Scan for the cell matching the given text and deliver its [X, Y] coordinate at center. 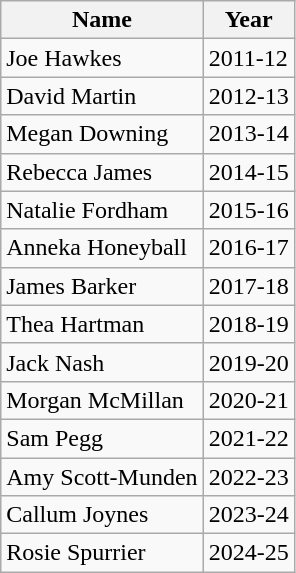
2019-20 [248, 362]
Anneka Honeyball [102, 248]
2023-24 [248, 515]
2021-22 [248, 438]
Rosie Spurrier [102, 553]
Joe Hawkes [102, 58]
Name [102, 20]
Amy Scott-Munden [102, 477]
Jack Nash [102, 362]
2022-23 [248, 477]
2024-25 [248, 553]
Rebecca James [102, 172]
Callum Joynes [102, 515]
2017-18 [248, 286]
Natalie Fordham [102, 210]
James Barker [102, 286]
2020-21 [248, 400]
2018-19 [248, 324]
David Martin [102, 96]
2015-16 [248, 210]
2011-12 [248, 58]
Megan Downing [102, 134]
2014-15 [248, 172]
Sam Pegg [102, 438]
2016-17 [248, 248]
Year [248, 20]
2013-14 [248, 134]
Morgan McMillan [102, 400]
2012-13 [248, 96]
Thea Hartman [102, 324]
